Output the [x, y] coordinate of the center of the cell containing the given text.  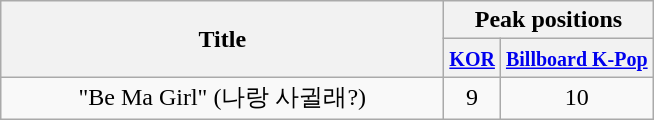
9 [472, 98]
"Be Ma Girl" (나랑 사귈래?) [222, 98]
10 [576, 98]
Title [222, 39]
Billboard K-Pop [576, 58]
Peak positions [548, 20]
KOR [472, 58]
